Provide the [X, Y] coordinate of the cell's center where the given text is located.  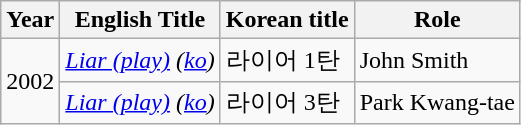
라이어 3탄 [287, 102]
2002 [30, 82]
John Smith [437, 60]
Park Kwang-tae [437, 102]
Year [30, 20]
Korean title [287, 20]
라이어 1탄 [287, 60]
Role [437, 20]
English Title [140, 20]
